Return [x, y] of the center of cell containing provided text 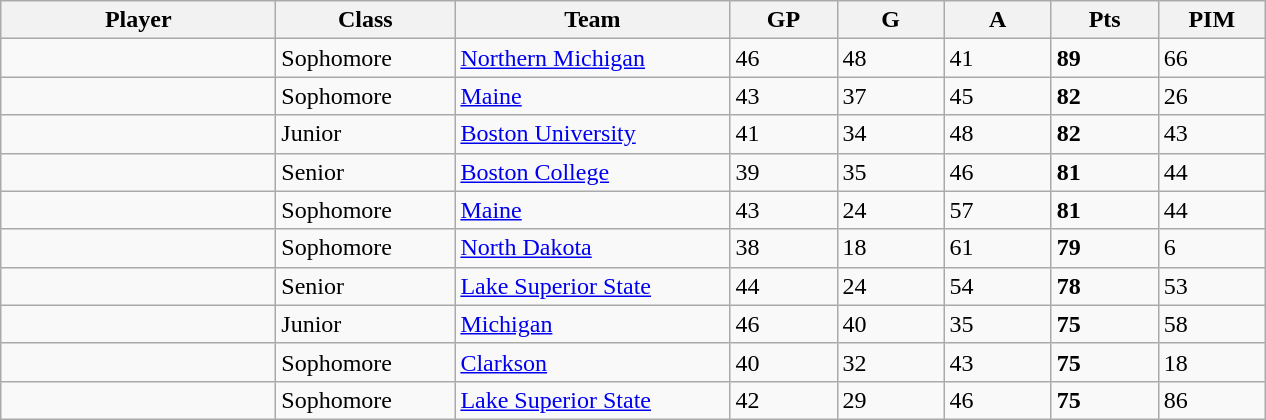
26 [1212, 96]
34 [890, 134]
GP [784, 20]
Clarkson [592, 362]
89 [1104, 58]
66 [1212, 58]
39 [784, 172]
Boston University [592, 134]
6 [1212, 248]
86 [1212, 400]
61 [998, 248]
Pts [1104, 20]
Class [366, 20]
Michigan [592, 324]
Player [138, 20]
53 [1212, 286]
54 [998, 286]
45 [998, 96]
58 [1212, 324]
Team [592, 20]
G [890, 20]
38 [784, 248]
Boston College [592, 172]
37 [890, 96]
79 [1104, 248]
57 [998, 210]
A [998, 20]
78 [1104, 286]
42 [784, 400]
North Dakota [592, 248]
32 [890, 362]
29 [890, 400]
Northern Michigan [592, 58]
PIM [1212, 20]
